Capture the cell that displays the provided text and extract its (x, y) central coordinate. 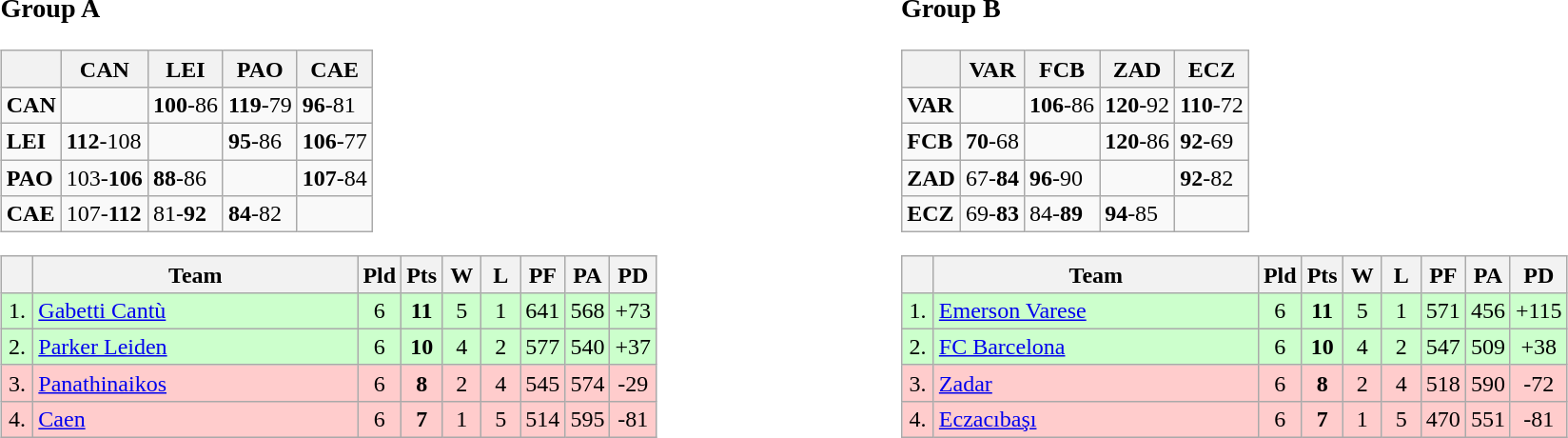
590 (1488, 383)
514 (542, 419)
509 (1488, 347)
547 (1442, 347)
95-86 (260, 142)
69-83 (991, 214)
106-77 (335, 142)
+115 (1539, 310)
120-92 (1138, 105)
67-84 (991, 178)
641 (542, 310)
84-89 (1062, 214)
577 (542, 347)
94-85 (1138, 214)
96-90 (1062, 178)
100-86 (185, 105)
571 (1442, 310)
84-82 (260, 214)
456 (1488, 310)
Caen (196, 419)
112-108 (105, 142)
518 (1442, 383)
FC Barcelona (1096, 347)
119-79 (260, 105)
568 (588, 310)
120-86 (1138, 142)
92-69 (1212, 142)
107-112 (105, 214)
551 (1488, 419)
+37 (634, 347)
-29 (634, 383)
107-84 (335, 178)
Eczacıbaşı (1096, 419)
+73 (634, 310)
96-81 (335, 105)
545 (542, 383)
106-86 (1062, 105)
88-86 (185, 178)
574 (588, 383)
103-106 (105, 178)
81-92 (185, 214)
+38 (1539, 347)
92-82 (1212, 178)
110-72 (1212, 105)
Emerson Varese (1096, 310)
470 (1442, 419)
595 (588, 419)
Panathinaikos (196, 383)
Zadar (1096, 383)
70-68 (991, 142)
-72 (1539, 383)
540 (588, 347)
Parker Leiden (196, 347)
Gabetti Cantù (196, 310)
